Capture the cell that displays the provided text and extract its (x, y) central coordinate. 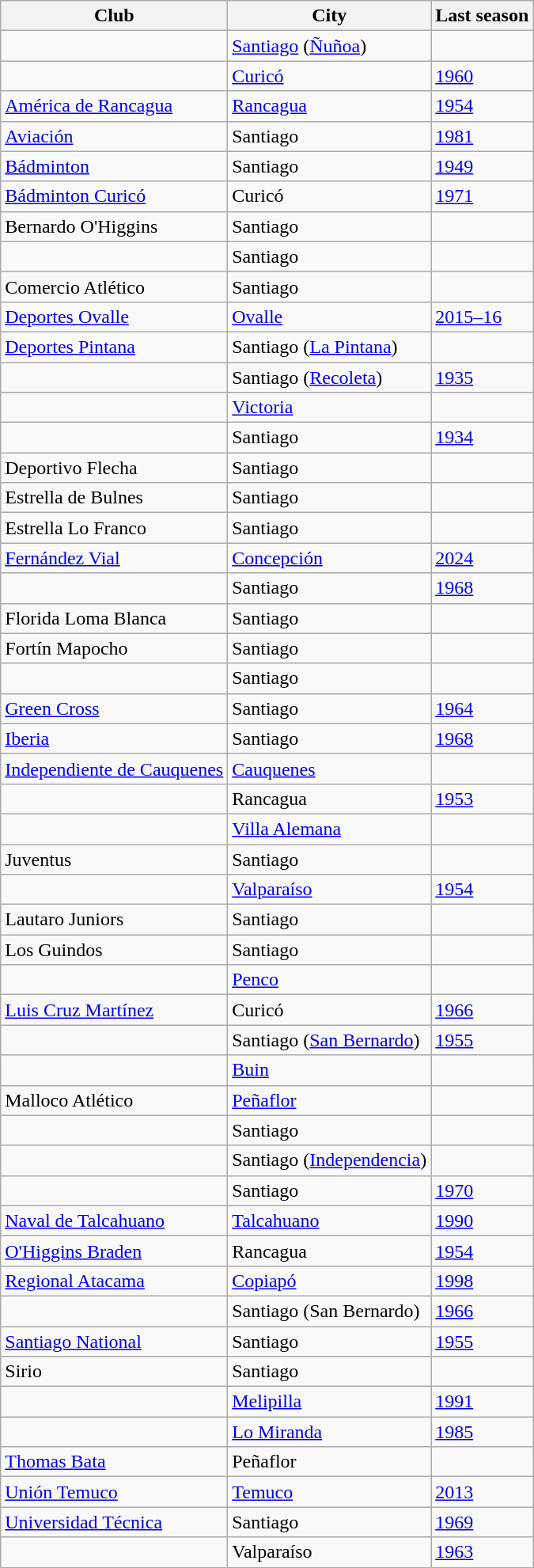
1985 (483, 1432)
1935 (483, 378)
2013 (483, 1492)
Luis Cruz Martínez (114, 1010)
1998 (483, 1281)
Last season (483, 16)
Florida Loma Blanca (114, 618)
Melipilla (329, 1402)
1970 (483, 1190)
Thomas Bata (114, 1462)
Deportivo Flecha (114, 468)
1971 (483, 196)
Cauquenes (329, 769)
Deportes Pintana (114, 347)
Ovalle (329, 317)
1969 (483, 1522)
Universidad Técnica (114, 1522)
Temuco (329, 1492)
Santiago (Recoleta) (329, 378)
Fernández Vial (114, 558)
2024 (483, 558)
Estrella de Bulnes (114, 498)
O'Higgins Braden (114, 1251)
1953 (483, 799)
Juventus (114, 859)
Club (114, 16)
Bádminton Curicó (114, 196)
Bádminton (114, 166)
Fortín Mapocho (114, 648)
Lautaro Juniors (114, 920)
Green Cross (114, 708)
Deportes Ovalle (114, 317)
1964 (483, 708)
Los Guindos (114, 950)
1981 (483, 136)
1960 (483, 76)
1949 (483, 166)
Iberia (114, 738)
2015–16 (483, 317)
Comercio Atlético (114, 287)
1963 (483, 1552)
Unión Temuco (114, 1492)
Santiago (La Pintana) (329, 347)
Malloco Atlético (114, 1100)
Naval de Talcahuano (114, 1221)
Regional Atacama (114, 1281)
Bernardo O'Higgins (114, 226)
Santiago (Ñuñoa) (329, 46)
Buin (329, 1070)
Penco (329, 980)
Estrella Lo Franco (114, 528)
1934 (483, 438)
Santiago (Independencia) (329, 1160)
1991 (483, 1402)
Talcahuano (329, 1221)
Independiente de Cauquenes (114, 769)
Lo Miranda (329, 1432)
Sirio (114, 1372)
1990 (483, 1221)
Victoria (329, 408)
Santiago National (114, 1342)
Concepción (329, 558)
Aviación (114, 136)
Villa Alemana (329, 829)
Copiapó (329, 1281)
City (329, 16)
América de Rancagua (114, 106)
